Return the [X, Y] coordinate for the center point of the cell that contains the specified text.  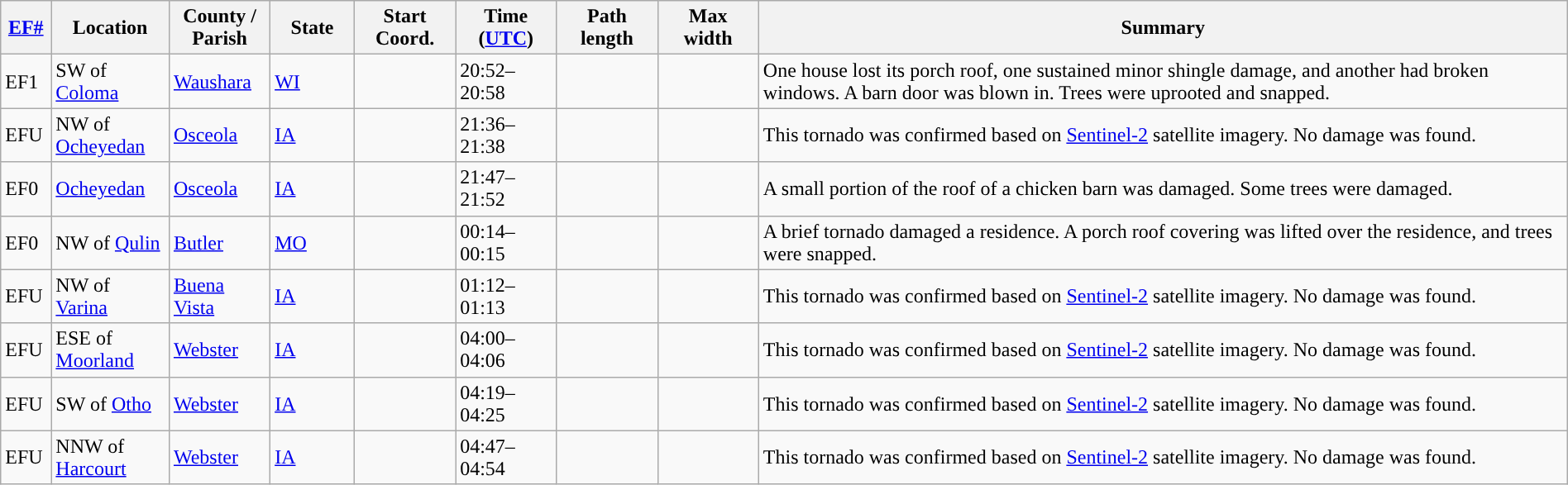
00:14–00:15 [506, 243]
21:36–21:38 [506, 136]
EF# [26, 28]
County / Parish [219, 28]
04:47–04:54 [506, 458]
Max width [708, 28]
Butler [219, 243]
Buena Vista [219, 296]
Start Coord. [404, 28]
WI [313, 81]
Time (UTC) [506, 28]
Ocheyedan [111, 188]
Summary [1163, 28]
ESE of Moorland [111, 350]
SW of Otho [111, 403]
NW of Qulin [111, 243]
A brief tornado damaged a residence. A porch roof covering was lifted over the residence, and trees were snapped. [1163, 243]
SW of Coloma [111, 81]
01:12–01:13 [506, 296]
21:47–21:52 [506, 188]
NW of Ocheyedan [111, 136]
State [313, 28]
Location [111, 28]
04:00–04:06 [506, 350]
20:52–20:58 [506, 81]
A small portion of the roof of a chicken barn was damaged. Some trees were damaged. [1163, 188]
EF1 [26, 81]
MO [313, 243]
NW of Varina [111, 296]
Path length [607, 28]
04:19–04:25 [506, 403]
Waushara [219, 81]
NNW of Harcourt [111, 458]
